Identify which cell holds the provided text, then report its (x, y) central coordinate. 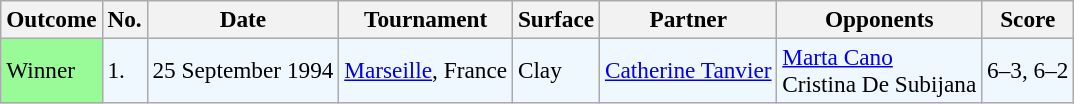
Score (1028, 19)
Partner (688, 19)
Tournament (426, 19)
Outcome (52, 19)
Clay (556, 70)
1. (124, 70)
Surface (556, 19)
Catherine Tanvier (688, 70)
Opponents (880, 19)
6–3, 6–2 (1028, 70)
Date (243, 19)
No. (124, 19)
Marta Cano Cristina De Subijana (880, 70)
Marseille, France (426, 70)
25 September 1994 (243, 70)
Winner (52, 70)
